Determine the [x, y] coordinate at the center of the cell enclosing the given text.  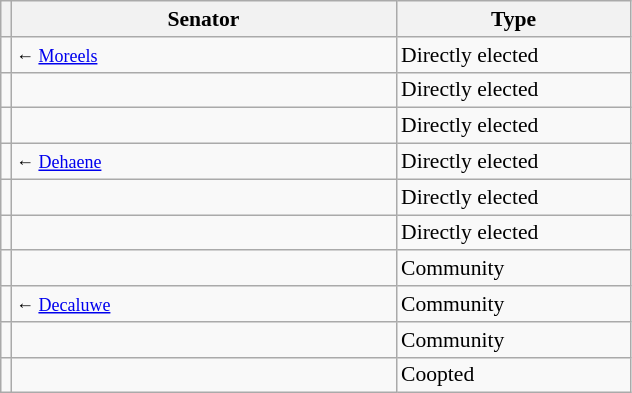
Senator [204, 19]
Coopted [514, 375]
Type [514, 19]
← Dehaene [204, 162]
← Decaluwe [204, 304]
← Moreels [204, 55]
